Provide the (x, y) coordinate of the cell's center where the given text is located.  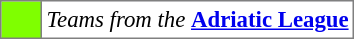
Teams from the Adriatic League (198, 20)
